Output the (x, y) coordinate of the center of the cell containing the given text.  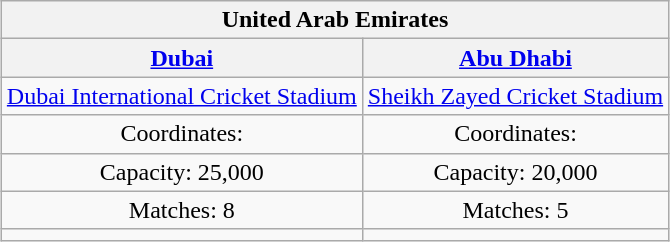
Dubai International Cricket Stadium (182, 96)
Capacity: 20,000 (515, 172)
Abu Dhabi (515, 58)
Matches: 5 (515, 210)
Matches: 8 (182, 210)
Dubai (182, 58)
Sheikh Zayed Cricket Stadium (515, 96)
Capacity: 25,000 (182, 172)
United Arab Emirates (334, 20)
